Pinpoint the cell where the given text exists, returning its (X, Y) midpoint coordinate. 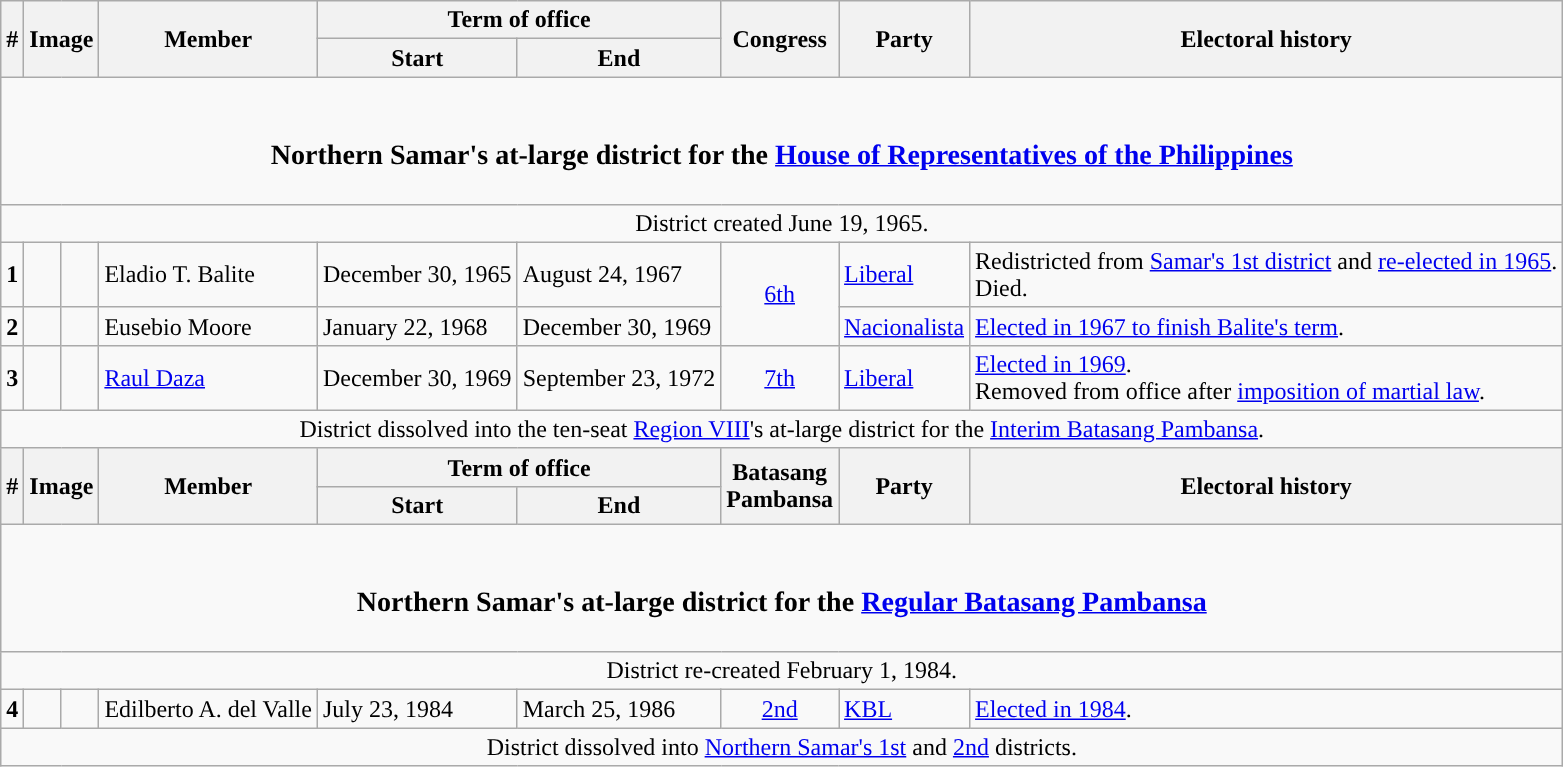
Northern Samar's at-large district for the Regular Batasang Pambansa (782, 588)
3 (12, 378)
January 22, 1968 (417, 326)
District created June 19, 1965. (782, 223)
District re-created February 1, 1984. (782, 671)
Elected in 1967 to finish Balite's term. (1266, 326)
1 (12, 274)
Congress (780, 39)
2nd (780, 709)
Elected in 1984. (1266, 709)
2 (12, 326)
March 25, 1986 (619, 709)
BatasangPambansa (780, 486)
July 23, 1984 (417, 709)
6th (780, 294)
Elected in 1969.Removed from office after imposition of martial law. (1266, 378)
7th (780, 378)
August 24, 1967 (619, 274)
September 23, 1972 (619, 378)
Northern Samar's at-large district for the House of Representatives of the Philippines (782, 140)
KBL (904, 709)
Edilberto A. del Valle (208, 709)
December 30, 1965 (417, 274)
Eusebio Moore (208, 326)
Nacionalista (904, 326)
4 (12, 709)
Raul Daza (208, 378)
District dissolved into the ten-seat Region VIII's at-large district for the Interim Batasang Pambansa. (782, 429)
Eladio T. Balite (208, 274)
District dissolved into Northern Samar's 1st and 2nd districts. (782, 747)
Redistricted from Samar's 1st district and re-elected in 1965.Died. (1266, 274)
